Find where the given text appears and provide that cell's center as (X, Y) coordinate. 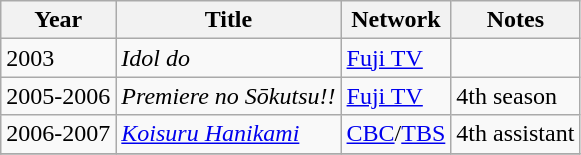
Year (58, 20)
Title (228, 20)
Premiere no Sōkutsu!! (228, 96)
2006-2007 (58, 134)
Idol do (228, 58)
Notes (516, 20)
4th season (516, 96)
Network (396, 20)
Koisuru Hanikami (228, 134)
2005-2006 (58, 96)
CBC/TBS (396, 134)
4th assistant (516, 134)
2003 (58, 58)
